Provide the [x, y] coordinate of the cell's center where the given text is located.  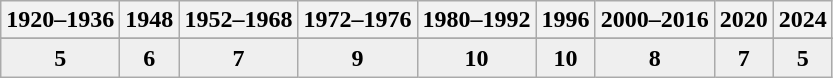
8 [654, 58]
2000–2016 [654, 20]
6 [150, 58]
1952–1968 [238, 20]
1948 [150, 20]
1996 [566, 20]
1920–1936 [60, 20]
1972–1976 [358, 20]
9 [358, 58]
2020 [744, 20]
2024 [802, 20]
1980–1992 [476, 20]
